Capture the cell that displays the provided text and extract its (X, Y) central coordinate. 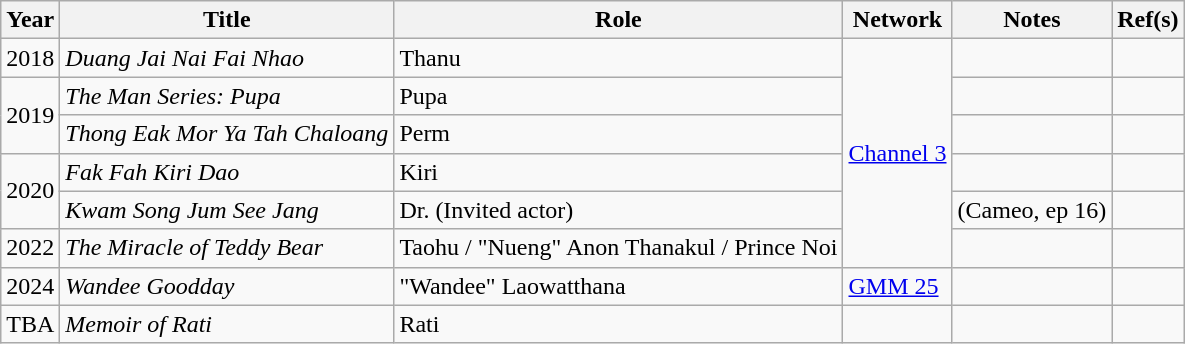
2020 (30, 191)
Wandee Goodday (227, 286)
Taohu / "Nueng" Anon Thanakul / Prince Noi (618, 248)
2019 (30, 115)
Thong Eak Mor Ya Tah Chaloang (227, 134)
Perm (618, 134)
2024 (30, 286)
Network (898, 20)
The Man Series: Pupa (227, 96)
Kiri (618, 172)
Title (227, 20)
The Miracle of Teddy Bear (227, 248)
Notes (1032, 20)
Duang Jai Nai Fai Nhao (227, 58)
2022 (30, 248)
Ref(s) (1148, 20)
Role (618, 20)
GMM 25 (898, 286)
Fak Fah Kiri Dao (227, 172)
Kwam Song Jum See Jang (227, 210)
Channel 3 (898, 153)
Rati (618, 324)
TBA (30, 324)
"Wandee" Laowatthana (618, 286)
Pupa (618, 96)
Dr. (Invited actor) (618, 210)
(Cameo, ep 16) (1032, 210)
Year (30, 20)
Thanu (618, 58)
Memoir of Rati (227, 324)
2018 (30, 58)
